Find where the given text appears and provide that cell's center as (X, Y) coordinate. 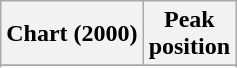
Peakposition (189, 34)
Chart (2000) (72, 34)
